Provide the [X, Y] coordinate of the cell's center where the given text is located.  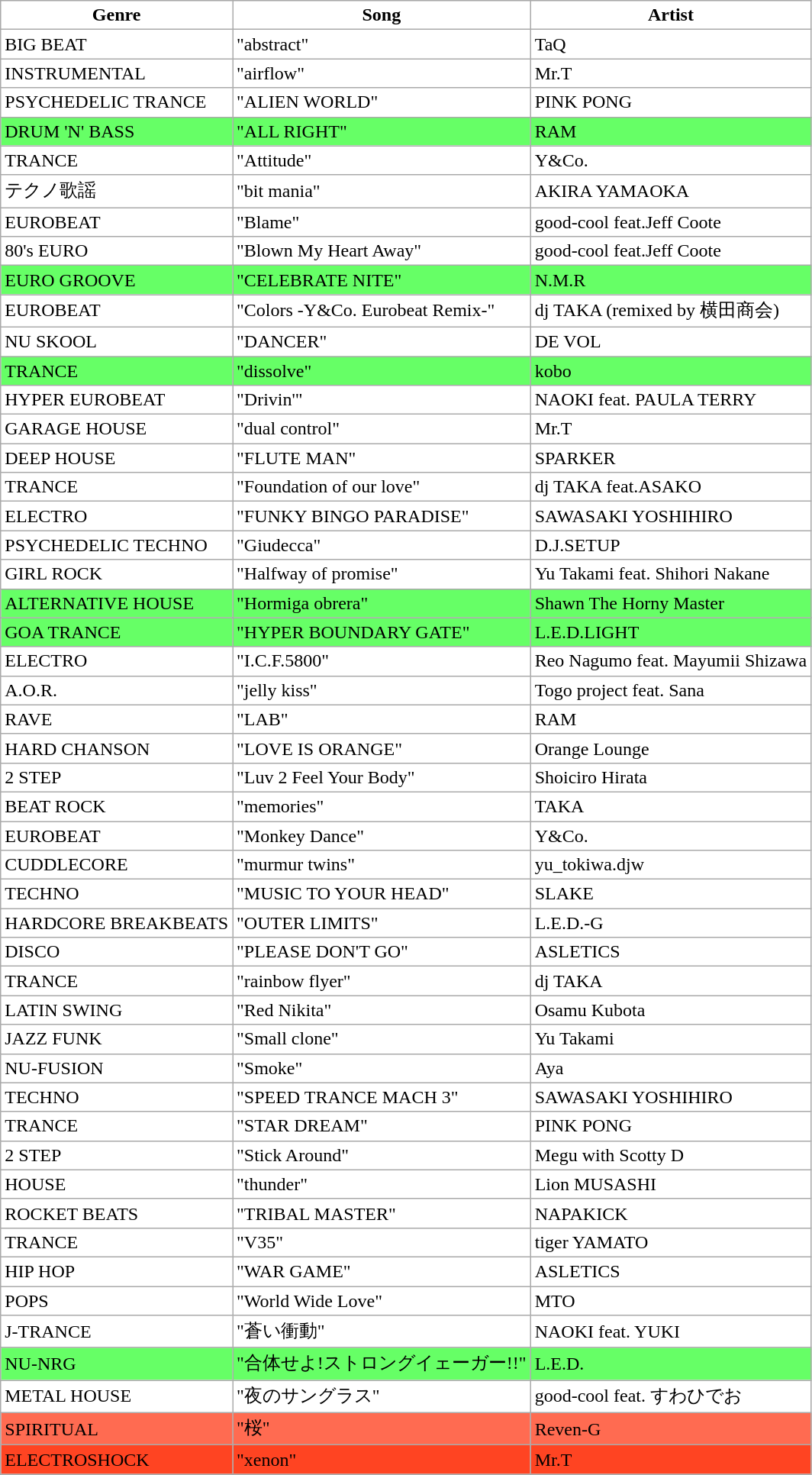
"ALIEN WORLD" [382, 102]
L.E.D. [671, 1364]
Reven-G [671, 1429]
DISCO [117, 952]
GIRL ROCK [117, 574]
Genre [117, 15]
HYPER EUROBEAT [117, 400]
Reo Nagumo feat. Mayumii Shizawa [671, 661]
HIP HOP [117, 1271]
HARD CHANSON [117, 748]
METAL HOUSE [117, 1397]
"TRIBAL MASTER" [382, 1213]
"蒼い衝動" [382, 1331]
NAPAKICK [671, 1213]
EURO GROOVE [117, 280]
"OUTER LIMITS" [382, 923]
DE VOL [671, 341]
AKIRA YAMAOKA [671, 191]
SPARKER [671, 458]
"thunder" [382, 1184]
A.O.R. [117, 690]
"rainbow flyer" [382, 981]
"Luv 2 Feel Your Body" [382, 777]
RAVE [117, 719]
DRUM 'N' BASS [117, 131]
LATIN SWING [117, 1010]
J-TRANCE [117, 1331]
"Foundation of our love" [382, 487]
BIG BEAT [117, 44]
HARDCORE BREAKBEATS [117, 923]
"bit mania" [382, 191]
tiger YAMATO [671, 1242]
"dual control" [382, 429]
Megu with Scotty D [671, 1155]
"PLEASE DON'T GO" [382, 952]
Togo project feat. Sana [671, 690]
"SPEED TRANCE MACH 3" [382, 1097]
"abstract" [382, 44]
yu_tokiwa.djw [671, 865]
"Blame" [382, 222]
dj TAKA [671, 981]
MTO [671, 1300]
"桜" [382, 1429]
Orange Lounge [671, 748]
"CELEBRATE NITE" [382, 280]
"HYPER BOUNDARY GATE" [382, 632]
GARAGE HOUSE [117, 429]
"Smoke" [382, 1068]
INSTRUMENTAL [117, 73]
"FLUTE MAN" [382, 458]
ELECTROSHOCK [117, 1460]
"xenon" [382, 1460]
"STAR DREAM" [382, 1126]
CUDDLECORE [117, 865]
"ALL RIGHT" [382, 131]
NAOKI feat. YUKI [671, 1331]
"Attitude" [382, 160]
"Small clone" [382, 1039]
GOA TRANCE [117, 632]
NU-FUSION [117, 1068]
"合体せよ!ストロングイェーガー!!" [382, 1364]
"Red Nikita" [382, 1010]
NU SKOOL [117, 341]
80's EURO [117, 251]
"V35" [382, 1242]
"Halfway of promise" [382, 574]
"Stick Around" [382, 1155]
"dissolve" [382, 370]
"memories" [382, 806]
Shoiciro Hirata [671, 777]
"Blown My Heart Away" [382, 251]
"I.C.F.5800" [382, 661]
N.M.R [671, 280]
"jelly kiss" [382, 690]
"DANCER" [382, 341]
JAZZ FUNK [117, 1039]
Yu Takami [671, 1039]
HOUSE [117, 1184]
D.J.SETUP [671, 545]
Lion MUSASHI [671, 1184]
Aya [671, 1068]
"夜のサングラス" [382, 1397]
PSYCHEDELIC TRANCE [117, 102]
"Drivin'" [382, 400]
kobo [671, 370]
Osamu Kubota [671, 1010]
"World Wide Love" [382, 1300]
"FUNKY BINGO PARADISE" [382, 516]
BEAT ROCK [117, 806]
"WAR GAME" [382, 1271]
テクノ歌謡 [117, 191]
NAOKI feat. PAULA TERRY [671, 400]
Song [382, 15]
"airflow" [382, 73]
"LAB" [382, 719]
ROCKET BEATS [117, 1213]
DEEP HOUSE [117, 458]
TAKA [671, 806]
L.E.D.LIGHT [671, 632]
SLAKE [671, 894]
SPIRITUAL [117, 1429]
"Hormiga obrera" [382, 603]
TaQ [671, 44]
"Giudecca" [382, 545]
"Monkey Dance" [382, 836]
PSYCHEDELIC TECHNO [117, 545]
L.E.D.-G [671, 923]
ALTERNATIVE HOUSE [117, 603]
"LOVE IS ORANGE" [382, 748]
"Colors -Y&Co. Eurobeat Remix-" [382, 311]
NU-NRG [117, 1364]
good-cool feat. すわひでお [671, 1397]
Artist [671, 15]
"MUSIC TO YOUR HEAD" [382, 894]
Shawn The Horny Master [671, 603]
Yu Takami feat. Shihori Nakane [671, 574]
dj TAKA (remixed by 横田商会) [671, 311]
"murmur twins" [382, 865]
dj TAKA feat.ASAKO [671, 487]
POPS [117, 1300]
